Pinpoint the cell where the given text exists, returning its [X, Y] midpoint coordinate. 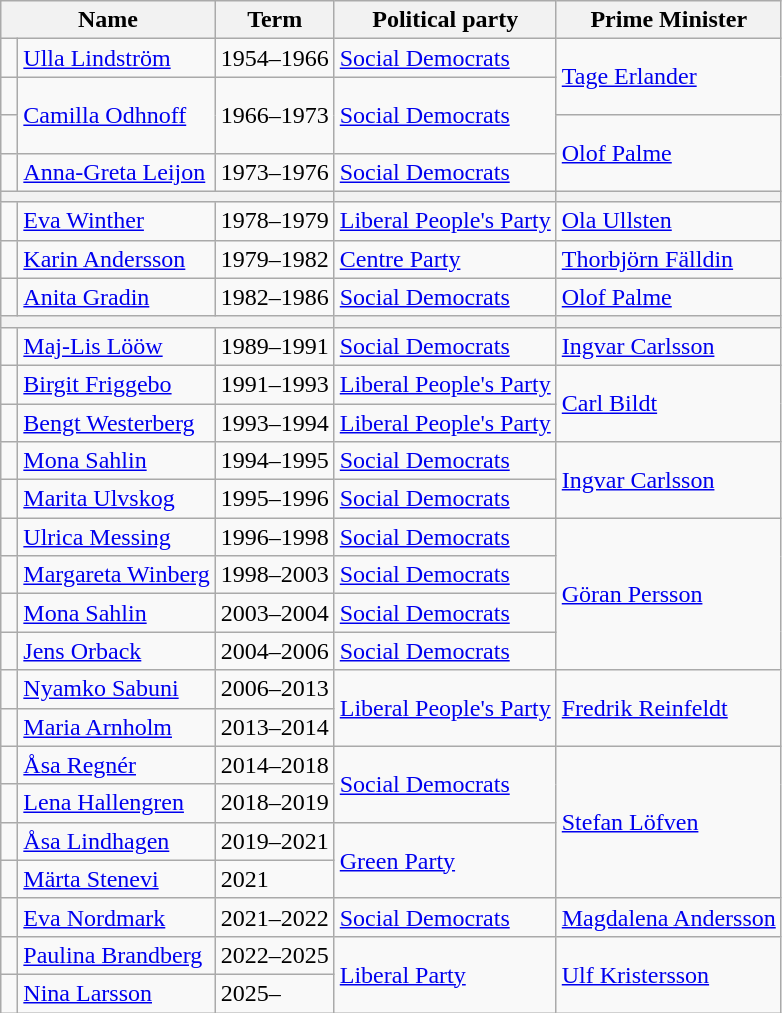
2021–2022 [274, 917]
Göran Persson [668, 594]
Centre Party [445, 259]
1991–1993 [274, 384]
Ulla Lindström [116, 58]
Liberal Party [445, 974]
Birgit Friggebo [116, 384]
Lena Hallengren [116, 803]
2022–2025 [274, 955]
Camilla Odhnoff [116, 115]
2014–2018 [274, 765]
Magdalena Andersson [668, 917]
Marita Ulvskog [116, 499]
1979–1982 [274, 259]
1989–1991 [274, 346]
2021 [274, 879]
Åsa Lindhagen [116, 841]
Tage Erlander [668, 77]
Margareta Winberg [116, 575]
2025– [274, 993]
Anita Gradin [116, 297]
1993–1994 [274, 423]
2019–2021 [274, 841]
Prime Minister [668, 20]
1978–1979 [274, 221]
Green Party [445, 860]
1998–2003 [274, 575]
Maria Arnholm [116, 727]
2004–2006 [274, 651]
Eva Nordmark [116, 917]
1973–1976 [274, 172]
Märta Stenevi [116, 879]
1995–1996 [274, 499]
1996–1998 [274, 537]
1994–1995 [274, 461]
Bengt Westerberg [116, 423]
Nina Larsson [116, 993]
Stefan Löfven [668, 822]
Fredrik Reinfeldt [668, 708]
Paulina Brandberg [116, 955]
1982–1986 [274, 297]
Term [274, 20]
Carl Bildt [668, 403]
Nyamko Sabuni [116, 689]
Ulf Kristersson [668, 974]
Karin Andersson [116, 259]
Eva Winther [116, 221]
Maj-Lis Lööw [116, 346]
Anna-Greta Leijon [116, 172]
Åsa Regnér [116, 765]
Jens Orback [116, 651]
1966–1973 [274, 115]
Ulrica Messing [116, 537]
2018–2019 [274, 803]
1954–1966 [274, 58]
Ola Ullsten [668, 221]
Name [108, 20]
2013–2014 [274, 727]
2006–2013 [274, 689]
2003–2004 [274, 613]
Political party [445, 20]
Thorbjörn Fälldin [668, 259]
